Detect which cell encompasses the target text, then output its [x, y] center coordinate. 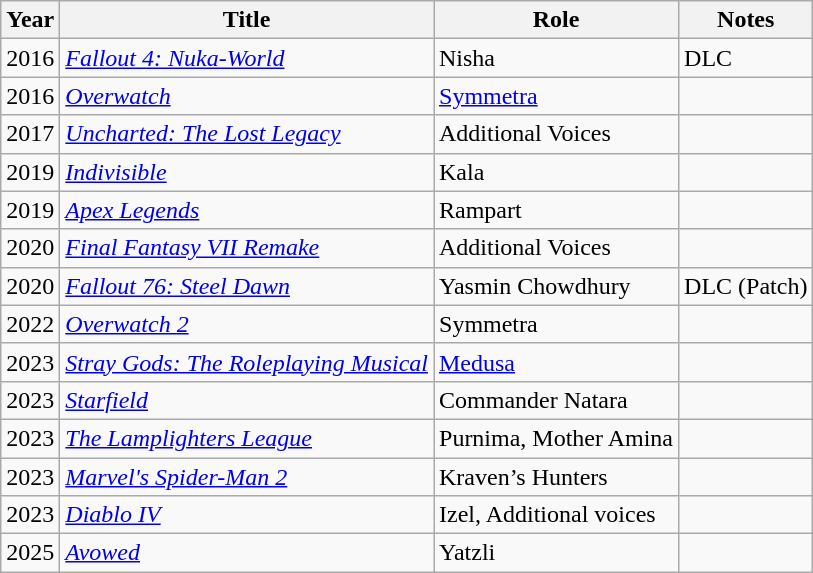
Yatzli [556, 553]
Fallout 4: Nuka-World [247, 58]
Kala [556, 172]
Overwatch [247, 96]
Notes [746, 20]
Kraven’s Hunters [556, 477]
2017 [30, 134]
Avowed [247, 553]
Starfield [247, 400]
Fallout 76: Steel Dawn [247, 286]
Title [247, 20]
Purnima, Mother Amina [556, 438]
2022 [30, 324]
Nisha [556, 58]
Commander Natara [556, 400]
The Lamplighters League [247, 438]
Role [556, 20]
Diablo IV [247, 515]
Rampart [556, 210]
2025 [30, 553]
Overwatch 2 [247, 324]
Yasmin Chowdhury [556, 286]
Izel, Additional voices [556, 515]
Year [30, 20]
Uncharted: The Lost Legacy [247, 134]
DLC (Patch) [746, 286]
Indivisible [247, 172]
Stray Gods: The Roleplaying Musical [247, 362]
DLC [746, 58]
Marvel's Spider-Man 2 [247, 477]
Final Fantasy VII Remake [247, 248]
Medusa [556, 362]
Apex Legends [247, 210]
